Find where the given text appears and provide that cell's center as [X, Y] coordinate. 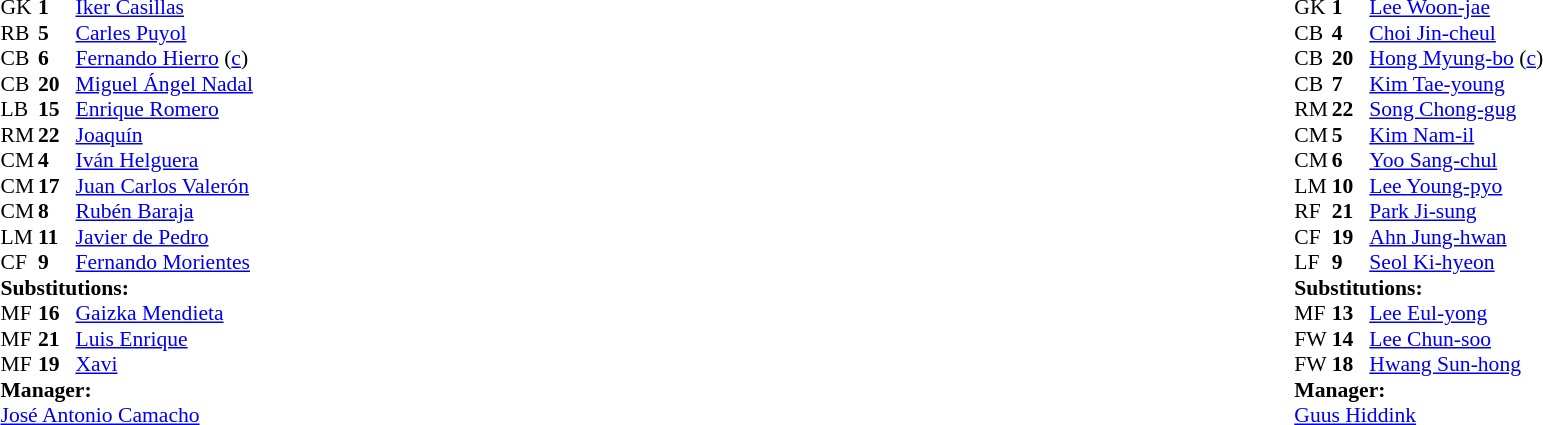
Fernando Morientes [164, 263]
Song Chong-gug [1456, 109]
Iván Helguera [164, 161]
Lee Young-pyo [1456, 186]
Yoo Sang-chul [1456, 161]
RF [1313, 211]
Joaquín [164, 135]
Carles Puyol [164, 33]
18 [1351, 365]
Luis Enrique [164, 339]
11 [57, 237]
Enrique Romero [164, 109]
Kim Tae-young [1456, 84]
14 [1351, 339]
Seol Ki-hyeon [1456, 263]
Rubén Baraja [164, 211]
Miguel Ángel Nadal [164, 84]
RB [19, 33]
13 [1351, 313]
LB [19, 109]
Xavi [164, 365]
17 [57, 186]
Juan Carlos Valerón [164, 186]
16 [57, 313]
7 [1351, 84]
LF [1313, 263]
10 [1351, 186]
8 [57, 211]
Lee Chun-soo [1456, 339]
Choi Jin-cheul [1456, 33]
Fernando Hierro (c) [164, 59]
Park Ji-sung [1456, 211]
Kim Nam-il [1456, 135]
Hong Myung-bo (c) [1456, 59]
Javier de Pedro [164, 237]
Ahn Jung-hwan [1456, 237]
Hwang Sun-hong [1456, 365]
Gaizka Mendieta [164, 313]
Lee Eul-yong [1456, 313]
15 [57, 109]
